Provide the (X, Y) coordinate of the cell's center where the given text is located.  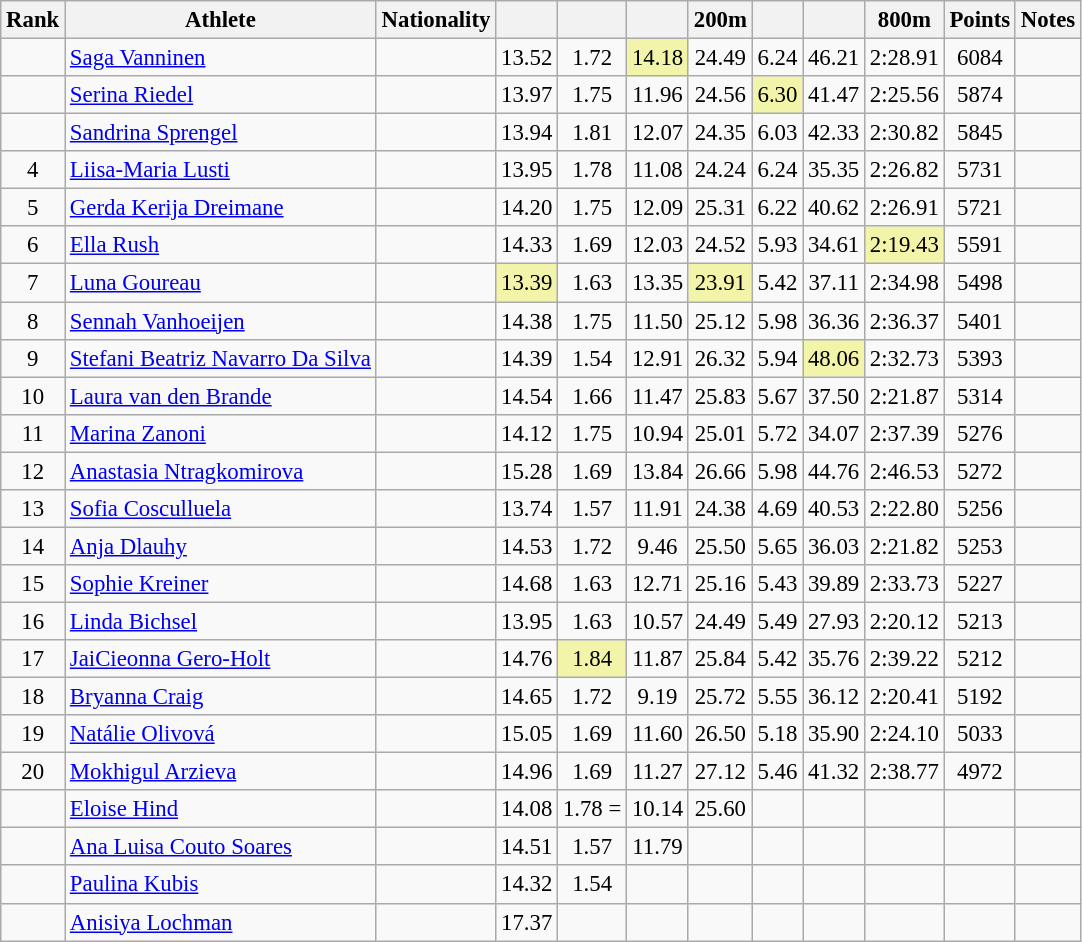
18 (33, 697)
14.96 (527, 772)
5.72 (777, 433)
15.28 (527, 471)
2:33.73 (905, 584)
13.84 (658, 471)
Anisiya Lochman (221, 922)
Points (980, 20)
13.74 (527, 509)
Sennah Vanhoeijen (221, 321)
16 (33, 621)
Notes (1048, 20)
5591 (980, 245)
5227 (980, 584)
2:26.91 (905, 208)
Marina Zanoni (221, 433)
1.78 (592, 170)
Sofia Cosculluela (221, 509)
2:20.41 (905, 697)
10.14 (658, 809)
14.53 (527, 546)
2:21.87 (905, 396)
36.36 (834, 321)
2:46.53 (905, 471)
5401 (980, 321)
11.91 (658, 509)
14.39 (527, 358)
39.89 (834, 584)
2:28.91 (905, 58)
14.51 (527, 847)
25.12 (720, 321)
Serina Riedel (221, 95)
2:21.82 (905, 546)
2:39.22 (905, 659)
2:20.12 (905, 621)
1.81 (592, 133)
13.35 (658, 283)
12.09 (658, 208)
Saga Vanninen (221, 58)
800m (905, 20)
37.11 (834, 283)
5213 (980, 621)
14.38 (527, 321)
11.27 (658, 772)
2:37.39 (905, 433)
Sophie Kreiner (221, 584)
24.56 (720, 95)
5.93 (777, 245)
5498 (980, 283)
25.50 (720, 546)
6.03 (777, 133)
20 (33, 772)
Ana Luisa Couto Soares (221, 847)
35.35 (834, 170)
14.18 (658, 58)
5276 (980, 433)
17.37 (527, 922)
24.52 (720, 245)
15.05 (527, 734)
9.19 (658, 697)
24.38 (720, 509)
Laura van den Brande (221, 396)
2:25.56 (905, 95)
14.32 (527, 885)
1.84 (592, 659)
4972 (980, 772)
7 (33, 283)
6.30 (777, 95)
36.12 (834, 697)
11.96 (658, 95)
25.60 (720, 809)
25.31 (720, 208)
4 (33, 170)
25.72 (720, 697)
27.12 (720, 772)
5.55 (777, 697)
2:26.82 (905, 170)
12.71 (658, 584)
14.76 (527, 659)
13.94 (527, 133)
26.66 (720, 471)
2:32.73 (905, 358)
25.84 (720, 659)
34.07 (834, 433)
5253 (980, 546)
5393 (980, 358)
Nationality (436, 20)
5314 (980, 396)
JaiCieonna Gero-Holt (221, 659)
12.07 (658, 133)
2:34.98 (905, 283)
5256 (980, 509)
14.12 (527, 433)
41.47 (834, 95)
5192 (980, 697)
6 (33, 245)
44.76 (834, 471)
9 (33, 358)
5.43 (777, 584)
15 (33, 584)
5731 (980, 170)
5.46 (777, 772)
5 (33, 208)
11.50 (658, 321)
Ella Rush (221, 245)
25.01 (720, 433)
Sandrina Sprengel (221, 133)
11.87 (658, 659)
12 (33, 471)
Athlete (221, 20)
11.79 (658, 847)
8 (33, 321)
13.52 (527, 58)
5845 (980, 133)
23.91 (720, 283)
Linda Bichsel (221, 621)
14.08 (527, 809)
42.33 (834, 133)
14.20 (527, 208)
Eloise Hind (221, 809)
17 (33, 659)
13.39 (527, 283)
34.61 (834, 245)
26.50 (720, 734)
14.54 (527, 396)
9.46 (658, 546)
5212 (980, 659)
19 (33, 734)
Luna Goureau (221, 283)
5272 (980, 471)
24.35 (720, 133)
5874 (980, 95)
41.32 (834, 772)
6.22 (777, 208)
4.69 (777, 509)
14.68 (527, 584)
Liisa-Maria Lusti (221, 170)
14.33 (527, 245)
Anja Dlauhy (221, 546)
13 (33, 509)
Anastasia Ntragkomirova (221, 471)
2:22.80 (905, 509)
2:24.10 (905, 734)
10 (33, 396)
12.91 (658, 358)
5721 (980, 208)
200m (720, 20)
Rank (33, 20)
25.83 (720, 396)
2:36.37 (905, 321)
2:38.77 (905, 772)
35.76 (834, 659)
46.21 (834, 58)
36.03 (834, 546)
12.03 (658, 245)
2:30.82 (905, 133)
Mokhigul Arzieva (221, 772)
11 (33, 433)
Stefani Beatriz Navarro Da Silva (221, 358)
5.67 (777, 396)
13.97 (527, 95)
11.47 (658, 396)
27.93 (834, 621)
Natálie Olivová (221, 734)
5.65 (777, 546)
48.06 (834, 358)
37.50 (834, 396)
1.78 = (592, 809)
11.08 (658, 170)
40.53 (834, 509)
5033 (980, 734)
10.57 (658, 621)
14 (33, 546)
2:19.43 (905, 245)
5.18 (777, 734)
6084 (980, 58)
14.65 (527, 697)
Paulina Kubis (221, 885)
24.24 (720, 170)
10.94 (658, 433)
26.32 (720, 358)
5.94 (777, 358)
25.16 (720, 584)
5.49 (777, 621)
11.60 (658, 734)
1.66 (592, 396)
35.90 (834, 734)
Gerda Kerija Dreimane (221, 208)
Bryanna Craig (221, 697)
40.62 (834, 208)
